Identify which cell holds the provided text, then report its (x, y) central coordinate. 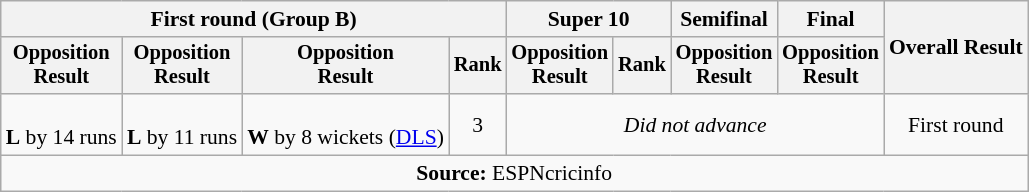
First round (Group B) (254, 19)
L by 11 runs (182, 124)
Source: ESPNcricinfo (514, 174)
Overall Result (956, 48)
L by 14 runs (62, 124)
W by 8 wickets (DLS) (346, 124)
Did not advance (694, 124)
Semifinal (724, 19)
First round (956, 124)
Final (830, 19)
Super 10 (588, 19)
3 (478, 124)
